Return the (x, y) coordinate for the center point of the cell that contains the specified text.  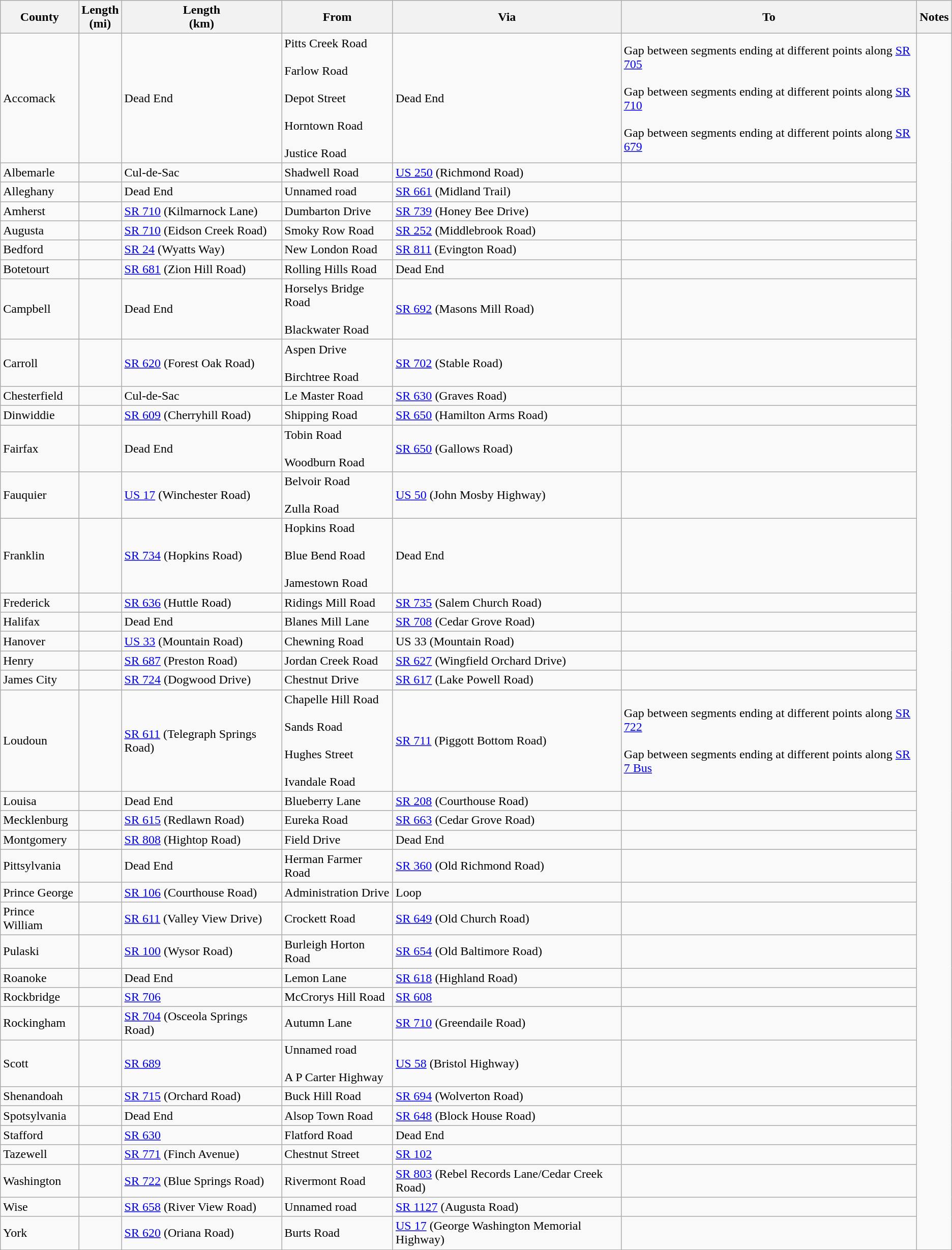
Hanover (40, 641)
SR 687 (Preston Road) (201, 661)
SR 771 (Finch Avenue) (201, 1154)
SR 708 (Cedar Grove Road) (507, 622)
Shenandoah (40, 1096)
Pittsylvania (40, 866)
Louisa (40, 801)
Prince George (40, 892)
SR 692 (Masons Mill Road) (507, 309)
SR 24 (Wyatts Way) (201, 250)
Jordan Creek Road (338, 661)
SR 102 (507, 1154)
Frederick (40, 603)
SR 811 (Evington Road) (507, 250)
SR 704 (Osceola Springs Road) (201, 1023)
Unnamed roadA P Carter Highway (338, 1063)
US 50 (John Mosby Highway) (507, 495)
SR 636 (Huttle Road) (201, 603)
Ridings Mill Road (338, 603)
Fairfax (40, 449)
To (769, 17)
SR 611 (Telegraph Springs Road) (201, 740)
SR 608 (507, 997)
Alleghany (40, 192)
Chesterfield (40, 396)
SR 734 (Hopkins Road) (201, 556)
Bedford (40, 250)
SR 715 (Orchard Road) (201, 1096)
Tazewell (40, 1154)
SR 654 (Old Baltimore Road) (507, 951)
Accomack (40, 98)
New London Road (338, 250)
US 250 (Richmond Road) (507, 172)
SR 1127 (Augusta Road) (507, 1207)
SR 710 (Kilmarnock Lane) (201, 211)
Wise (40, 1207)
SR 803 (Rebel Records Lane/Cedar Creek Road) (507, 1181)
Loop (507, 892)
US 58 (Bristol Highway) (507, 1063)
SR 630 (Graves Road) (507, 396)
Prince William (40, 918)
Rockbridge (40, 997)
SR 648 (Block House Road) (507, 1116)
SR 661 (Midland Trail) (507, 192)
Franklin (40, 556)
SR 620 (Forest Oak Road) (201, 363)
Rivermont Road (338, 1181)
Burts Road (338, 1233)
Hopkins RoadBlue Bend RoadJamestown Road (338, 556)
Amherst (40, 211)
County (40, 17)
From (338, 17)
Washington (40, 1181)
Montgomery (40, 840)
SR 100 (Wysor Road) (201, 951)
SR 360 (Old Richmond Road) (507, 866)
Autumn Lane (338, 1023)
Rolling Hills Road (338, 269)
Chestnut Drive (338, 680)
SR 710 (Eidson Creek Road) (201, 230)
Scott (40, 1063)
SR 689 (201, 1063)
SR 609 (Cherryhill Road) (201, 415)
Notes (934, 17)
York (40, 1233)
Burleigh Horton Road (338, 951)
Carroll (40, 363)
Dumbarton Drive (338, 211)
Pulaski (40, 951)
SR 663 (Cedar Grove Road) (507, 820)
SR 724 (Dogwood Drive) (201, 680)
Blueberry Lane (338, 801)
SR 706 (201, 997)
Fauquier (40, 495)
James City (40, 680)
Gap between segments ending at different points along SR 722Gap between segments ending at different points along SR 7 Bus (769, 740)
SR 252 (Middlebrook Road) (507, 230)
Buck Hill Road (338, 1096)
SR 681 (Zion Hill Road) (201, 269)
Flatford Road (338, 1135)
Mecklenburg (40, 820)
Henry (40, 661)
Shadwell Road (338, 172)
Dinwiddie (40, 415)
SR 618 (Highland Road) (507, 978)
US 17 (George Washington Memorial Highway) (507, 1233)
Belvoir RoadZulla Road (338, 495)
Augusta (40, 230)
SR 106 (Courthouse Road) (201, 892)
SR 711 (Piggott Bottom Road) (507, 740)
Field Drive (338, 840)
Lemon Lane (338, 978)
SR 710 (Greendaile Road) (507, 1023)
SR 722 (Blue Springs Road) (201, 1181)
SR 808 (Hightop Road) (201, 840)
Le Master Road (338, 396)
SR 650 (Gallows Road) (507, 449)
SR 658 (River View Road) (201, 1207)
Alsop Town Road (338, 1116)
Via (507, 17)
SR 735 (Salem Church Road) (507, 603)
SR 739 (Honey Bee Drive) (507, 211)
Crockett Road (338, 918)
Campbell (40, 309)
Eureka Road (338, 820)
Rockingham (40, 1023)
Loudoun (40, 740)
US 17 (Winchester Road) (201, 495)
Chapelle Hill RoadSands RoadHughes StreetIvandale Road (338, 740)
Herman Farmer Road (338, 866)
Length(km) (201, 17)
Halifax (40, 622)
McCrorys Hill Road (338, 997)
Chestnut Street (338, 1154)
SR 702 (Stable Road) (507, 363)
SR 615 (Redlawn Road) (201, 820)
Albemarle (40, 172)
Aspen DriveBirchtree Road (338, 363)
SR 611 (Valley View Drive) (201, 918)
Shipping Road (338, 415)
Chewning Road (338, 641)
SR 620 (Oriana Road) (201, 1233)
Botetourt (40, 269)
SR 694 (Wolverton Road) (507, 1096)
SR 649 (Old Church Road) (507, 918)
Spotsylvania (40, 1116)
Tobin RoadWoodburn Road (338, 449)
SR 617 (Lake Powell Road) (507, 680)
SR 627 (Wingfield Orchard Drive) (507, 661)
SR 630 (201, 1135)
Length(mi) (100, 17)
SR 650 (Hamilton Arms Road) (507, 415)
Horselys Bridge RoadBlackwater Road (338, 309)
Roanoke (40, 978)
Blanes Mill Lane (338, 622)
Stafford (40, 1135)
Pitts Creek RoadFarlow RoadDepot StreetHorntown RoadJustice Road (338, 98)
Smoky Row Road (338, 230)
Administration Drive (338, 892)
SR 208 (Courthouse Road) (507, 801)
